Determine the [X, Y] coordinate at the center of the cell enclosing the given text.  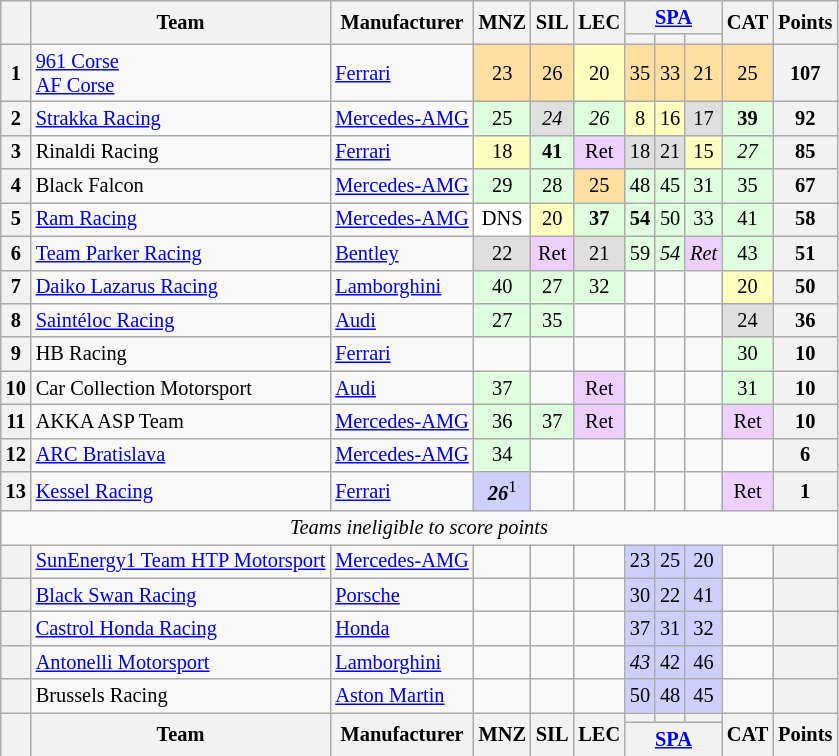
Car Collection Motorsport [181, 388]
Porsche [402, 595]
67 [805, 186]
13 [16, 492]
Castrol Honda Racing [181, 628]
Antonelli Motorsport [181, 662]
Daiko Lazarus Racing [181, 287]
16 [670, 118]
39 [748, 118]
3 [16, 152]
AKKA ASP Team [181, 421]
Team Parker Racing [181, 253]
5 [16, 219]
85 [805, 152]
59 [640, 253]
Bentley [402, 253]
92 [805, 118]
Honda [402, 628]
9 [16, 354]
12 [16, 455]
SunEnergy1 Team HTP Motorsport [181, 561]
4 [16, 186]
Teams ineligible to score points [419, 527]
Aston Martin [402, 696]
107 [805, 73]
HB Racing [181, 354]
2 [16, 118]
Brussels Racing [181, 696]
Strakka Racing [181, 118]
46 [704, 662]
40 [502, 287]
42 [670, 662]
Black Falcon [181, 186]
58 [805, 219]
Black Swan Racing [181, 595]
Rinaldi Racing [181, 152]
Kessel Racing [181, 492]
17 [704, 118]
Ram Racing [181, 219]
29 [502, 186]
261 [502, 492]
961 Corse AF Corse [181, 73]
7 [16, 287]
51 [805, 253]
11 [16, 421]
Saintéloc Racing [181, 320]
ARC Bratislava [181, 455]
28 [552, 186]
DNS [502, 219]
34 [502, 455]
15 [704, 152]
